Search for the cell housing the specified text and yield its (x, y) center coordinate. 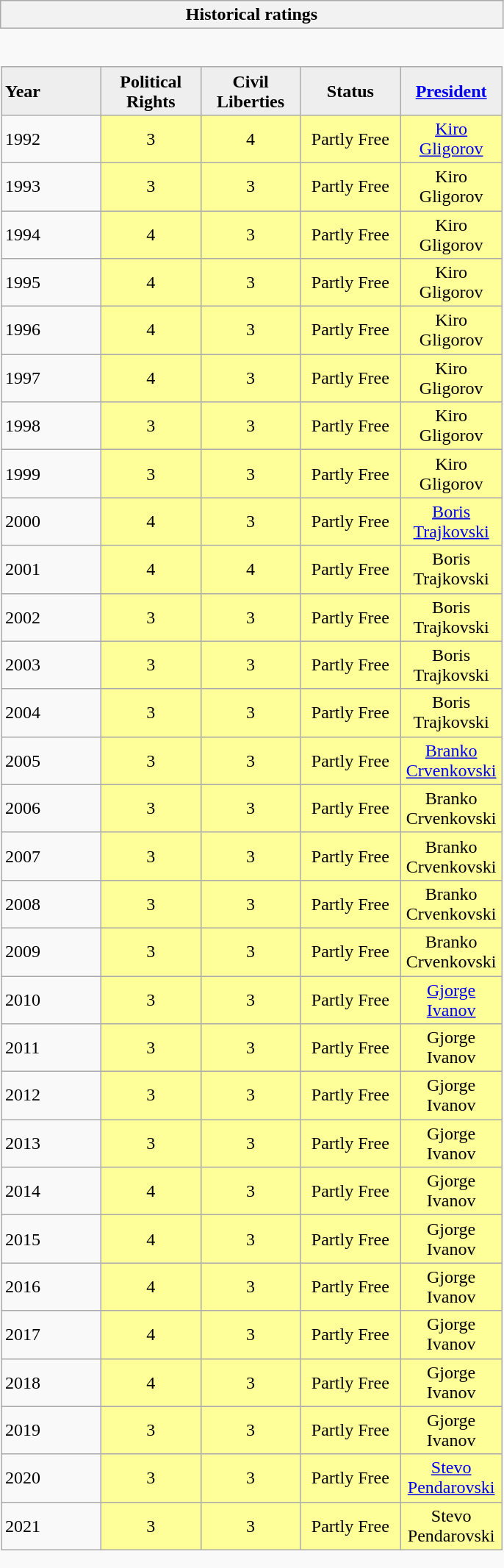
1992 (51, 138)
2000 (51, 522)
1999 (51, 473)
2001 (51, 569)
1993 (51, 187)
2013 (51, 1144)
2008 (51, 904)
2015 (51, 1239)
President (451, 91)
2017 (51, 1335)
1994 (51, 234)
2009 (51, 951)
1998 (51, 426)
Historical ratings (251, 15)
1996 (51, 331)
2005 (51, 760)
Civil Liberties (251, 91)
2011 (51, 1048)
2006 (51, 809)
Status (350, 91)
2019 (51, 1431)
1995 (51, 282)
2007 (51, 856)
1997 (51, 378)
2002 (51, 617)
2010 (51, 1000)
2004 (51, 713)
2012 (51, 1095)
2020 (51, 1478)
2021 (51, 1526)
2016 (51, 1286)
2018 (51, 1382)
Political Rights (151, 91)
2014 (51, 1191)
2003 (51, 665)
Year (51, 91)
